Output the (X, Y) coordinate of the center of the cell containing the given text.  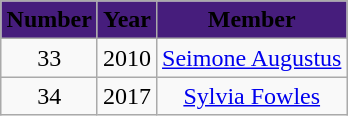
33 (49, 58)
Number (49, 20)
2017 (126, 96)
34 (49, 96)
2010 (126, 58)
Seimone Augustus (252, 58)
Member (252, 20)
Year (126, 20)
Sylvia Fowles (252, 96)
